Return [X, Y] of the center of cell containing provided text 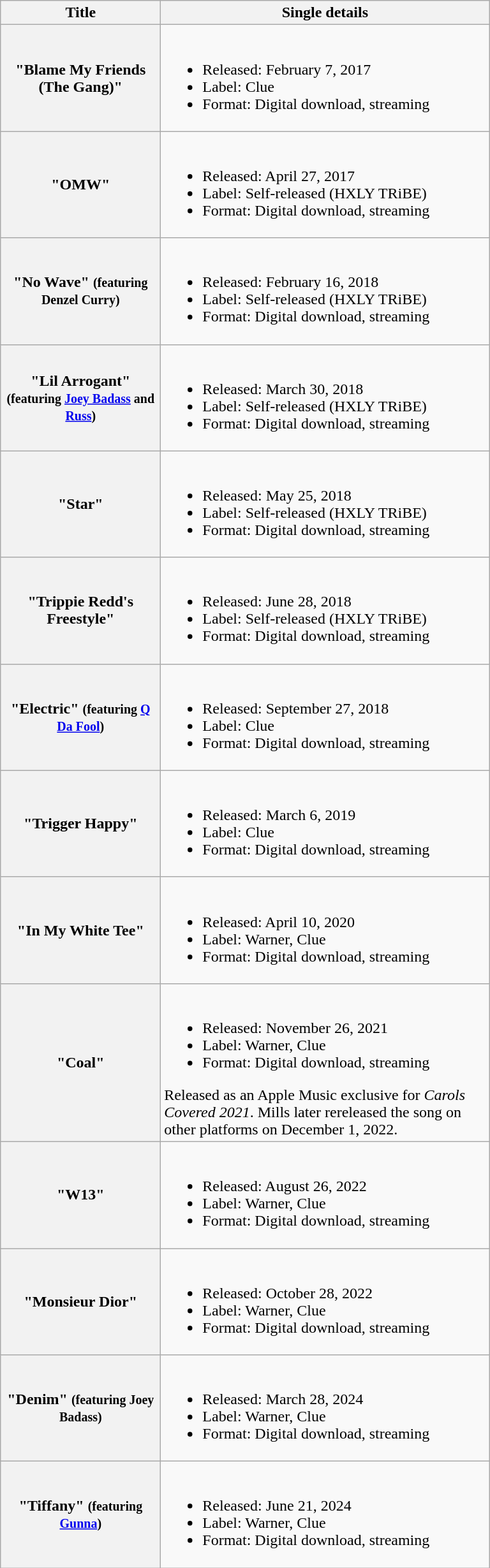
Released: June 21, 2024Label: Warner, ClueFormat: Digital download, streaming [325, 1515]
Released: June 28, 2018Label: Self-released (HXLY TRiBE)Format: Digital download, streaming [325, 611]
Released: March 30, 2018Label: Self-released (HXLY TRiBE)Format: Digital download, streaming [325, 398]
Released: March 28, 2024Label: Warner, ClueFormat: Digital download, streaming [325, 1408]
"In My White Tee" [80, 930]
"Trippie Redd's Freestyle" [80, 611]
Released: October 28, 2022Label: Warner, ClueFormat: Digital download, streaming [325, 1302]
"Lil Arrogant" (featuring Joey Badass and Russ) [80, 398]
Released: February 16, 2018Label: Self-released (HXLY TRiBE)Format: Digital download, streaming [325, 291]
Released: May 25, 2018Label: Self-released (HXLY TRiBE)Format: Digital download, streaming [325, 504]
Released: February 7, 2017Label: ClueFormat: Digital download, streaming [325, 78]
Released: April 10, 2020Label: Warner, ClueFormat: Digital download, streaming [325, 930]
Released: March 6, 2019Label: ClueFormat: Digital download, streaming [325, 824]
"Trigger Happy" [80, 824]
"Blame My Friends (The Gang)" [80, 78]
"No Wave" (featuring Denzel Curry) [80, 291]
"Electric" (featuring Q Da Fool) [80, 717]
"W13" [80, 1195]
"OMW" [80, 185]
Released: August 26, 2022Label: Warner, ClueFormat: Digital download, streaming [325, 1195]
Released: April 27, 2017Label: Self-released (HXLY TRiBE)Format: Digital download, streaming [325, 185]
"Coal" [80, 1062]
"Denim" (featuring Joey Badass) [80, 1408]
Single details [325, 13]
"Tiffany" (featuring Gunna) [80, 1515]
"Monsieur Dior" [80, 1302]
Released: September 27, 2018Label: ClueFormat: Digital download, streaming [325, 717]
"Star" [80, 504]
Title [80, 13]
